Return the (X, Y) coordinate for the center point of the cell that contains the specified text.  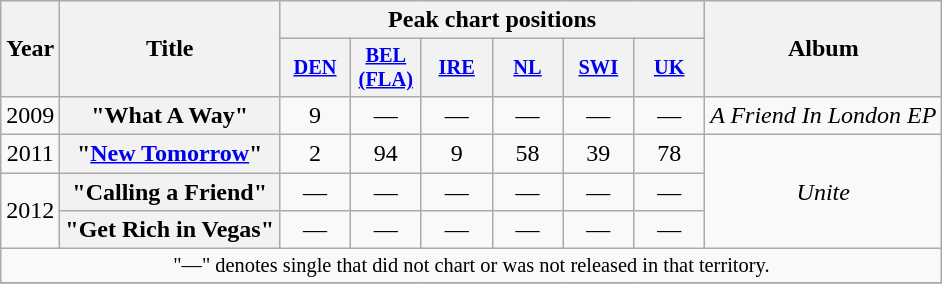
"New Tomorrow" (170, 154)
BEL (FLA) (386, 68)
"—" denotes single that did not chart or was not released in that territory. (472, 266)
94 (386, 154)
Title (170, 49)
78 (670, 154)
"Calling a Friend" (170, 192)
Peak chart positions (492, 20)
DEN (316, 68)
2009 (30, 115)
NL (528, 68)
SWI (598, 68)
IRE (456, 68)
UK (670, 68)
2 (316, 154)
2012 (30, 211)
58 (528, 154)
39 (598, 154)
Year (30, 49)
A Friend In London EP (824, 115)
Unite (824, 192)
2011 (30, 154)
Album (824, 49)
"What A Way" (170, 115)
"Get Rich in Vegas" (170, 230)
